Capture the cell that displays the provided text and extract its (X, Y) central coordinate. 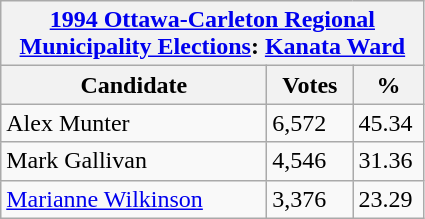
6,572 (310, 123)
4,546 (310, 161)
1994 Ottawa-Carleton Regional Municipality Elections: Kanata Ward (212, 34)
Votes (310, 85)
3,376 (310, 199)
Candidate (134, 85)
% (388, 85)
Marianne Wilkinson (134, 199)
45.34 (388, 123)
23.29 (388, 199)
31.36 (388, 161)
Alex Munter (134, 123)
Mark Gallivan (134, 161)
